Return the [X, Y] coordinate for the center point of the cell that contains the specified text.  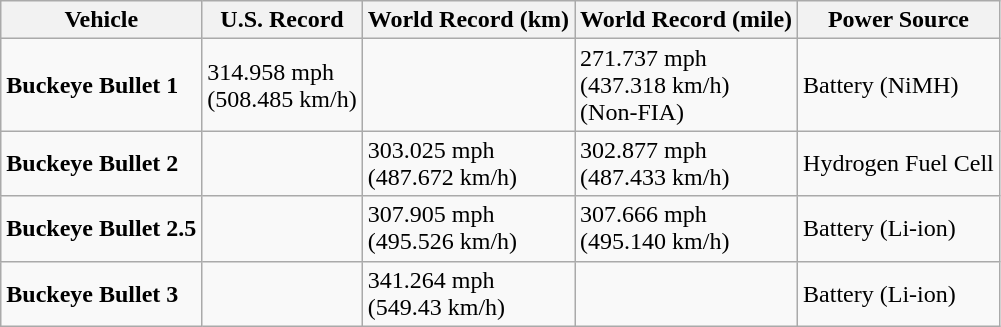
Battery (NiMH) [899, 85]
World Record (mile) [686, 20]
314.958 mph(508.485 km/h) [282, 85]
Buckeye Bullet 2 [102, 164]
303.025 mph(487.672 km/h) [468, 164]
307.666 mph(495.140 km/h) [686, 228]
Power Source [899, 20]
307.905 mph(495.526 km/h) [468, 228]
Buckeye Bullet 2.5 [102, 228]
302.877 mph(487.433 km/h) [686, 164]
World Record (km) [468, 20]
341.264 mph(549.43 km/h) [468, 294]
271.737 mph(437.318 km/h)(Non-FIA) [686, 85]
Hydrogen Fuel Cell [899, 164]
Buckeye Bullet 3 [102, 294]
Vehicle [102, 20]
Buckeye Bullet 1 [102, 85]
U.S. Record [282, 20]
